Scan for the cell matching the given text and deliver its [x, y] coordinate at center. 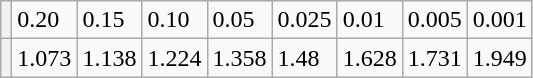
1.138 [110, 58]
0.001 [500, 20]
0.01 [370, 20]
0.05 [240, 20]
1.731 [434, 58]
1.224 [174, 58]
1.48 [304, 58]
1.073 [44, 58]
0.20 [44, 20]
0.15 [110, 20]
1.949 [500, 58]
0.005 [434, 20]
0.025 [304, 20]
0.10 [174, 20]
1.628 [370, 58]
1.358 [240, 58]
